Extract the (x, y) coordinate from the center of the cell holding the provided text.  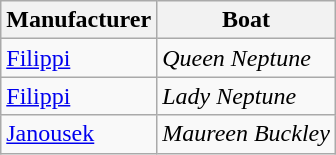
Queen Neptune (246, 58)
Boat (246, 20)
Janousek (79, 134)
Maureen Buckley (246, 134)
Lady Neptune (246, 96)
Manufacturer (79, 20)
